For the text-containing cell, return its midpoint in (X, Y) coordinate format. 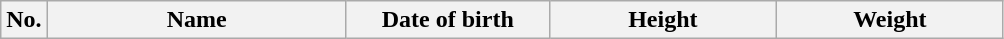
Name (196, 20)
Date of birth (448, 20)
Weight (890, 20)
No. (24, 20)
Height (662, 20)
